Scan for the cell matching the given text and deliver its (X, Y) coordinate at center. 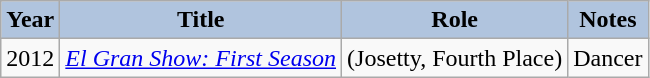
Dancer (608, 58)
El Gran Show: First Season (201, 58)
Notes (608, 20)
Role (455, 20)
(Josetty, Fourth Place) (455, 58)
2012 (30, 58)
Year (30, 20)
Title (201, 20)
